Output the (x, y) coordinate of the center of the cell containing the given text.  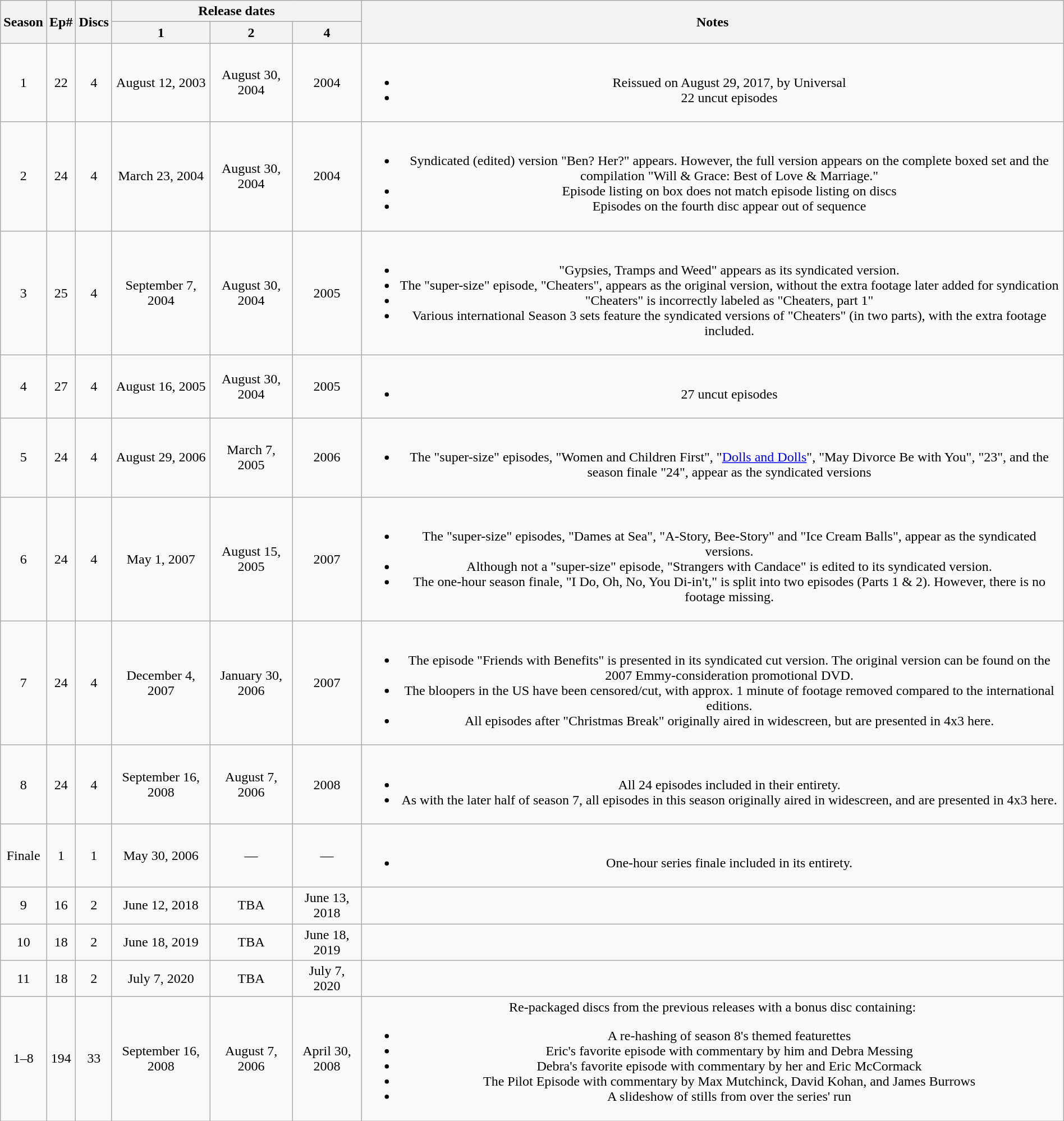
11 (24, 979)
August 12, 2003 (160, 83)
8 (24, 784)
2008 (327, 784)
Discs (94, 22)
Ep# (61, 22)
27 (61, 386)
22 (61, 83)
27 uncut episodes (713, 386)
September 7, 2004 (160, 293)
194 (61, 1059)
2006 (327, 457)
May 30, 2006 (160, 855)
One-hour series finale included in its entirety. (713, 855)
March 7, 2005 (251, 457)
August 15, 2005 (251, 559)
16 (61, 905)
Season (24, 22)
25 (61, 293)
3 (24, 293)
6 (24, 559)
5 (24, 457)
December 4, 2007 (160, 683)
Finale (24, 855)
Notes (713, 22)
10 (24, 942)
April 30, 2008 (327, 1059)
January 30, 2006 (251, 683)
March 23, 2004 (160, 176)
August 29, 2006 (160, 457)
1–8 (24, 1059)
Release dates (237, 11)
August 16, 2005 (160, 386)
May 1, 2007 (160, 559)
33 (94, 1059)
June 13, 2018 (327, 905)
Reissued on August 29, 2017, by Universal22 uncut episodes (713, 83)
7 (24, 683)
9 (24, 905)
June 12, 2018 (160, 905)
